Determine the [x, y] coordinate at the center of the cell enclosing the given text.  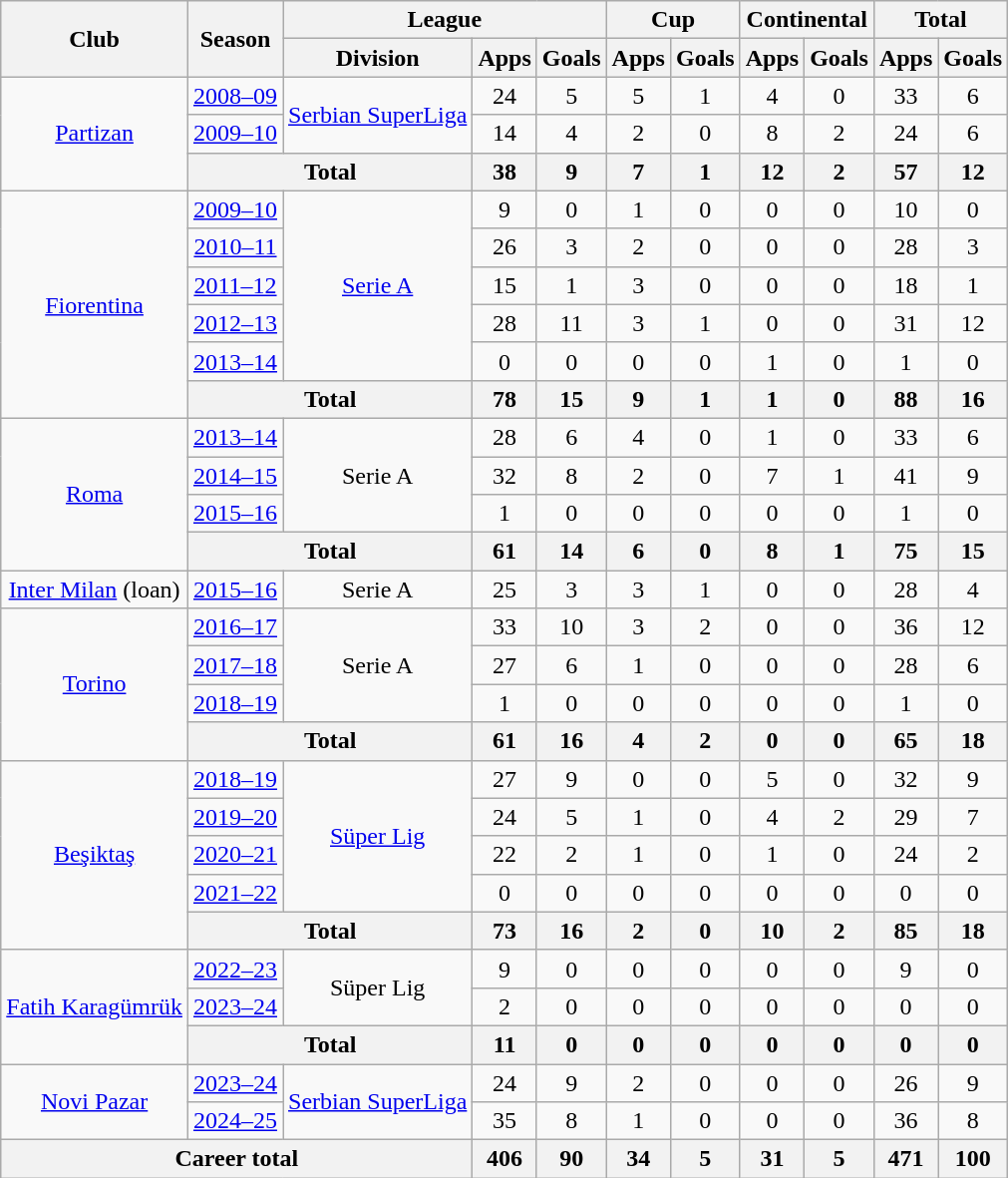
League [445, 20]
29 [905, 817]
34 [638, 1159]
65 [905, 741]
Fiorentina [95, 304]
406 [504, 1159]
78 [504, 399]
2008–09 [235, 96]
2017–18 [235, 665]
Inter Milan (loan) [95, 589]
Fatih Karagümrük [95, 1006]
Club [95, 39]
88 [905, 399]
100 [973, 1159]
Career total [237, 1159]
2010–11 [235, 247]
2012–13 [235, 323]
90 [571, 1159]
57 [905, 172]
Beşiktaş [95, 855]
35 [504, 1121]
73 [504, 931]
2016–17 [235, 627]
75 [905, 552]
471 [905, 1159]
41 [905, 476]
2011–12 [235, 285]
Torino [95, 684]
85 [905, 931]
2022–23 [235, 969]
38 [504, 172]
25 [504, 589]
Novi Pazar [95, 1101]
Cup [673, 20]
Partizan [95, 134]
Division [378, 58]
22 [504, 855]
2024–25 [235, 1121]
Roma [95, 494]
Continental [807, 20]
2014–15 [235, 476]
2021–22 [235, 893]
2019–20 [235, 817]
2020–21 [235, 855]
Season [235, 39]
